Extract the (X, Y) coordinate from the center of the cell holding the provided text.  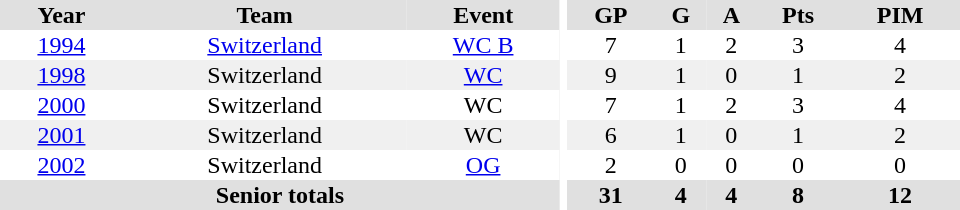
31 (611, 195)
2002 (62, 165)
Senior totals (280, 195)
12 (900, 195)
WC B (482, 45)
G (681, 15)
PIM (900, 15)
2001 (62, 135)
Year (62, 15)
Pts (798, 15)
A (732, 15)
OG (482, 165)
1998 (62, 75)
2000 (62, 105)
8 (798, 195)
Team (265, 15)
GP (611, 15)
9 (611, 75)
1994 (62, 45)
Event (482, 15)
6 (611, 135)
